Return the [x, y] coordinate for the center point of the cell that contains the specified text.  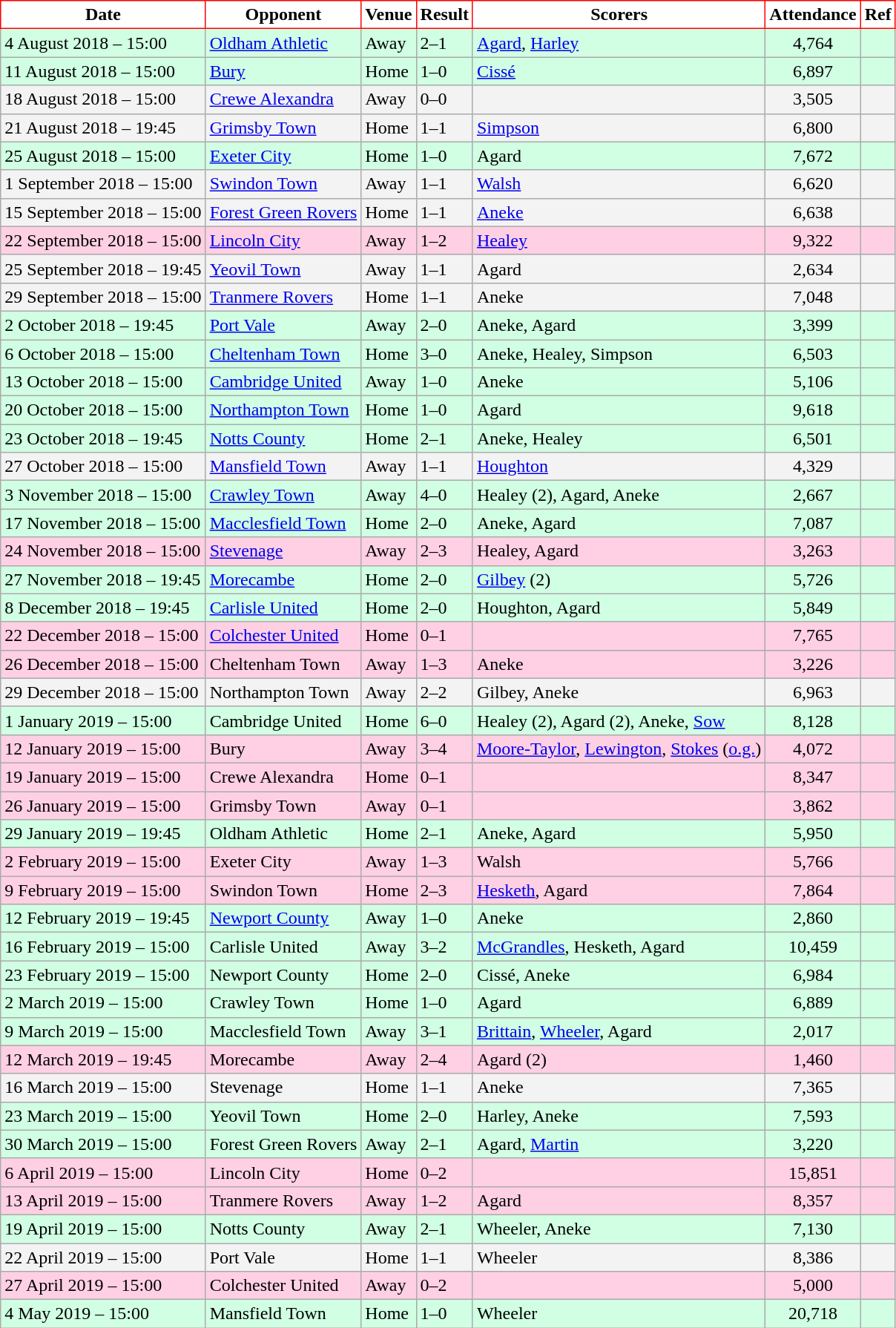
16 March 2019 – 15:00 [103, 1088]
8 December 2018 – 19:45 [103, 608]
8,357 [813, 1200]
22 December 2018 – 15:00 [103, 636]
30 March 2019 – 15:00 [103, 1144]
Attendance [813, 15]
29 September 2018 – 15:00 [103, 297]
27 October 2018 – 15:00 [103, 467]
Cissé, Aneke [619, 975]
27 April 2019 – 15:00 [103, 1286]
Healey [619, 240]
3,399 [813, 325]
2,634 [813, 269]
Hesketh, Agard [619, 890]
3,505 [813, 99]
9 February 2019 – 15:00 [103, 890]
26 December 2018 – 15:00 [103, 664]
Aneke, Healey, Simpson [619, 354]
7,593 [813, 1116]
11 August 2018 – 15:00 [103, 71]
Simpson [619, 128]
Brittain, Wheeler, Agard [619, 1031]
3–0 [444, 354]
6,620 [813, 184]
2,860 [813, 918]
3,220 [813, 1144]
6,503 [813, 354]
Venue [389, 15]
6 April 2019 – 15:00 [103, 1172]
6 October 2018 – 15:00 [103, 354]
9,322 [813, 240]
Scorers [619, 15]
5,726 [813, 579]
13 October 2018 – 15:00 [103, 382]
7,765 [813, 636]
Result [444, 15]
Agard, Martin [619, 1144]
23 October 2018 – 19:45 [103, 438]
25 September 2018 – 19:45 [103, 269]
3,226 [813, 664]
10,459 [813, 947]
Wheeler, Aneke [619, 1229]
29 December 2018 – 15:00 [103, 692]
4 May 2019 – 15:00 [103, 1314]
6,963 [813, 692]
1,460 [813, 1059]
13 April 2019 – 15:00 [103, 1200]
7,087 [813, 523]
3,263 [813, 551]
Gilbey, Aneke [619, 692]
7,365 [813, 1088]
17 November 2018 – 15:00 [103, 523]
Houghton [619, 467]
4,764 [813, 43]
16 February 2019 – 15:00 [103, 947]
2–4 [444, 1059]
8,128 [813, 720]
McGrandles, Hesketh, Agard [619, 947]
7,048 [813, 297]
7,672 [813, 156]
0–0 [444, 99]
3–4 [444, 749]
8,347 [813, 777]
15,851 [813, 1172]
22 September 2018 – 15:00 [103, 240]
20,718 [813, 1314]
Gilbey (2) [619, 579]
27 November 2018 – 19:45 [103, 579]
19 January 2019 – 15:00 [103, 777]
1 January 2019 – 15:00 [103, 720]
4 August 2018 – 15:00 [103, 43]
29 January 2019 – 19:45 [103, 834]
18 August 2018 – 15:00 [103, 99]
22 April 2019 – 15:00 [103, 1258]
3 November 2018 – 15:00 [103, 495]
Harley, Aneke [619, 1116]
5,106 [813, 382]
6,889 [813, 1003]
2,667 [813, 495]
5,766 [813, 862]
26 January 2019 – 15:00 [103, 805]
Healey (2), Agard, Aneke [619, 495]
19 April 2019 – 15:00 [103, 1229]
4,329 [813, 467]
Agard (2) [619, 1059]
4,072 [813, 749]
24 November 2018 – 15:00 [103, 551]
5,849 [813, 608]
2 October 2018 – 19:45 [103, 325]
25 August 2018 – 15:00 [103, 156]
Healey (2), Agard (2), Aneke, Sow [619, 720]
3–2 [444, 947]
6,984 [813, 975]
Ref [878, 15]
Opponent [283, 15]
Aneke, Healey [619, 438]
12 March 2019 – 19:45 [103, 1059]
5,950 [813, 834]
21 August 2018 – 19:45 [103, 128]
23 March 2019 – 15:00 [103, 1116]
6,501 [813, 438]
6,638 [813, 212]
6,800 [813, 128]
3–1 [444, 1031]
3,862 [813, 805]
6–0 [444, 720]
7,130 [813, 1229]
Date [103, 15]
7,864 [813, 890]
6,897 [813, 71]
Healey, Agard [619, 551]
2 February 2019 – 15:00 [103, 862]
4–0 [444, 495]
9,618 [813, 410]
9 March 2019 – 15:00 [103, 1031]
2,017 [813, 1031]
Cissé [619, 71]
20 October 2018 – 15:00 [103, 410]
Agard, Harley [619, 43]
Houghton, Agard [619, 608]
12 January 2019 – 15:00 [103, 749]
23 February 2019 – 15:00 [103, 975]
15 September 2018 – 15:00 [103, 212]
12 February 2019 – 19:45 [103, 918]
8,386 [813, 1258]
2 March 2019 – 15:00 [103, 1003]
2–2 [444, 692]
5,000 [813, 1286]
Moore-Taylor, Lewington, Stokes (o.g.) [619, 749]
1 September 2018 – 15:00 [103, 184]
